Return [x, y] of the center of cell containing provided text 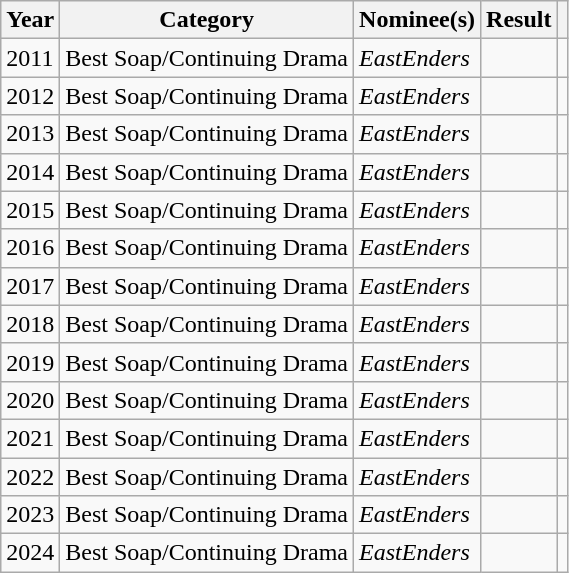
2024 [30, 553]
2014 [30, 172]
2021 [30, 438]
2018 [30, 324]
2012 [30, 96]
2011 [30, 58]
2020 [30, 400]
Nominee(s) [418, 20]
2022 [30, 477]
2015 [30, 210]
2016 [30, 248]
2017 [30, 286]
Result [519, 20]
2019 [30, 362]
2023 [30, 515]
Category [207, 20]
Year [30, 20]
2013 [30, 134]
